Locate the cell with the specified text and output its [X, Y] center coordinate. 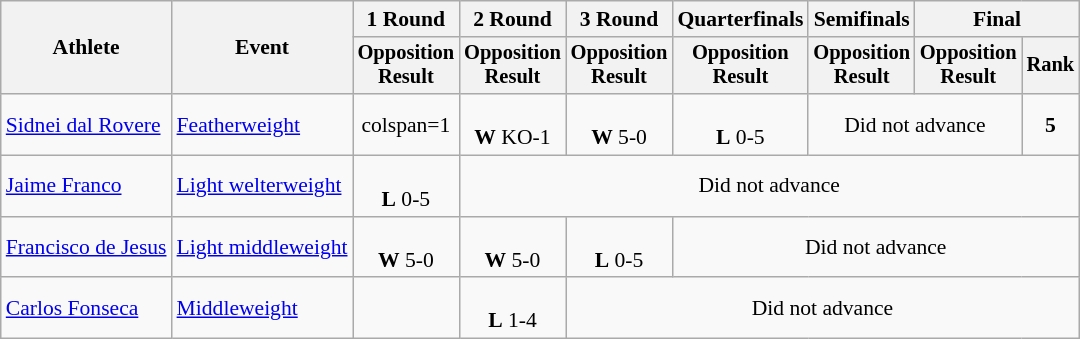
Event [262, 48]
Quarterfinals [740, 19]
colspan=1 [406, 124]
Francisco de Jesus [86, 248]
Light middleweight [262, 248]
Sidnei dal Rovere [86, 124]
W KO-1 [512, 124]
Middleweight [262, 308]
Featherweight [262, 124]
Athlete [86, 48]
L 1-4 [512, 308]
5 [1051, 124]
Jaime Franco [86, 186]
3 Round [620, 19]
Light welterweight [262, 186]
1 Round [406, 19]
2 Round [512, 19]
Final [997, 19]
Carlos Fonseca [86, 308]
Rank [1051, 66]
Semifinals [862, 19]
